Scan for the cell matching the given text and deliver its [X, Y] coordinate at center. 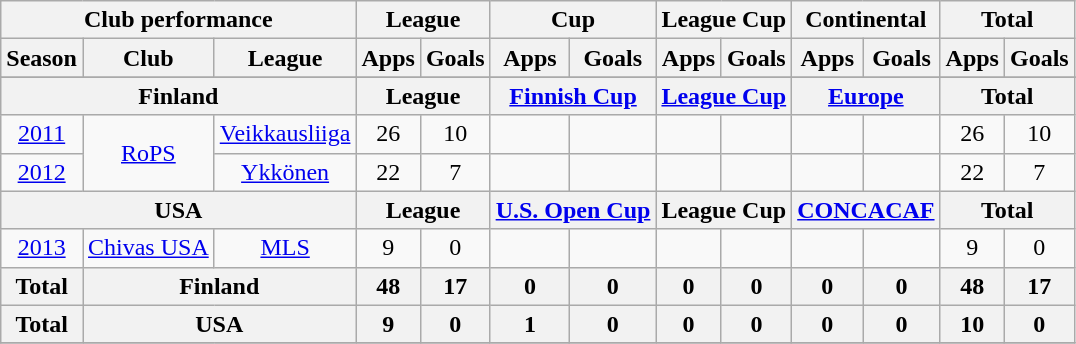
Club [148, 58]
Season [42, 58]
Club performance [178, 20]
Continental [866, 20]
Ykkönen [285, 172]
Veikkausliiga [285, 134]
1 [530, 324]
Finnish Cup [573, 96]
Cup [573, 20]
2012 [42, 172]
CONCACAF [866, 210]
MLS [285, 248]
Chivas USA [148, 248]
RoPS [148, 153]
Europe [866, 96]
2013 [42, 248]
U.S. Open Cup [573, 210]
2011 [42, 134]
